Scan for the cell matching the given text and deliver its [x, y] coordinate at center. 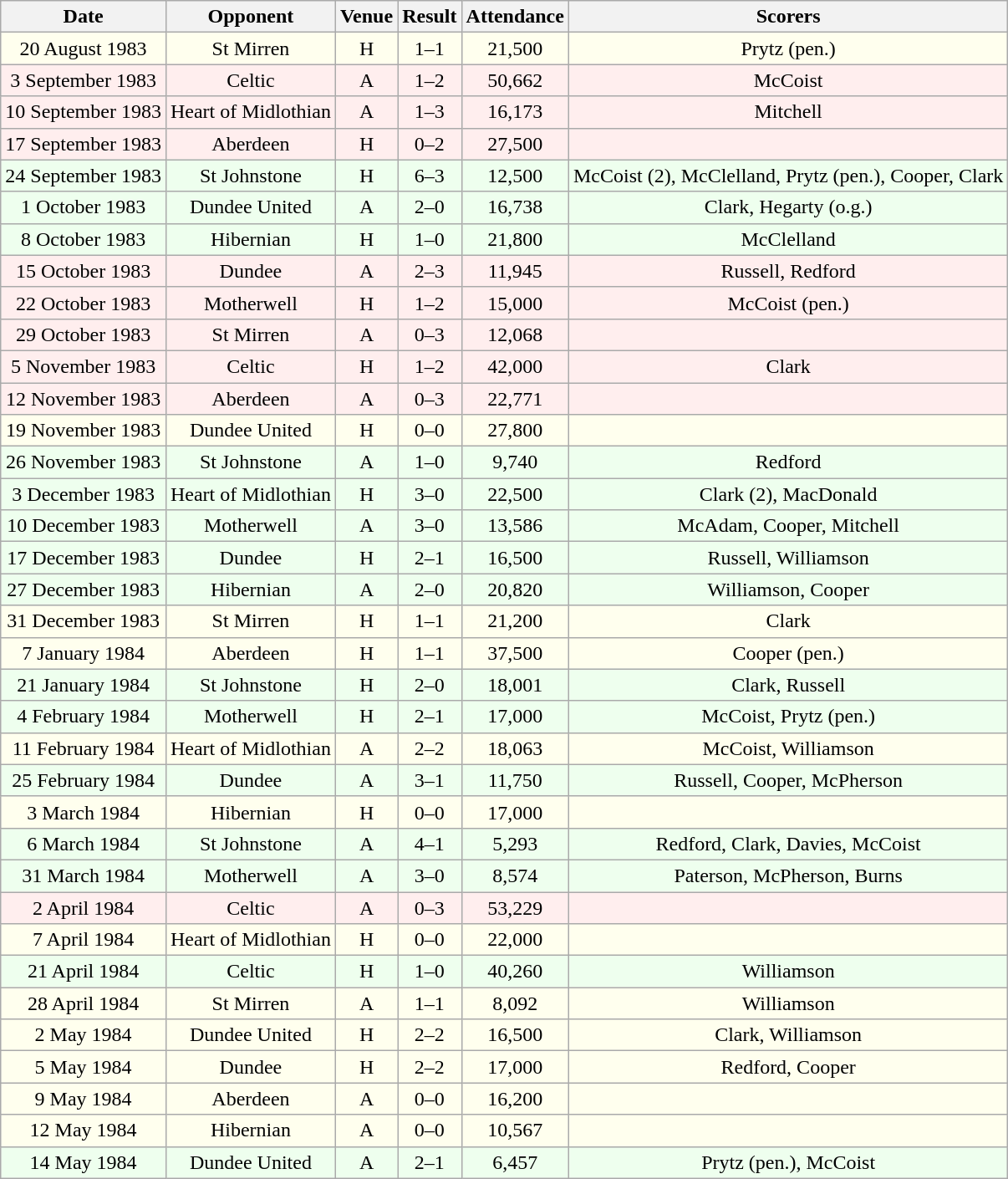
27 December 1983 [84, 589]
3 December 1983 [84, 494]
2–3 [430, 271]
Date [84, 17]
22,500 [515, 494]
3 March 1984 [84, 812]
Redford, Clark, Davies, McCoist [787, 844]
15 October 1983 [84, 271]
McCoist, Williamson [787, 748]
9 May 1984 [84, 1099]
40,260 [515, 972]
26 November 1983 [84, 462]
12,068 [515, 334]
10 September 1983 [84, 112]
8,092 [515, 1003]
10,567 [515, 1131]
15,000 [515, 303]
22,771 [515, 399]
11,750 [515, 780]
12,500 [515, 176]
Russell, Redford [787, 271]
McCoist, Prytz (pen.) [787, 717]
21,200 [515, 621]
16,173 [515, 112]
Cooper (pen.) [787, 653]
25 February 1984 [84, 780]
16,200 [515, 1099]
42,000 [515, 366]
21 April 1984 [84, 972]
29 October 1983 [84, 334]
Clark, Hegarty (o.g.) [787, 207]
16,738 [515, 207]
10 December 1983 [84, 526]
8,574 [515, 875]
Clark, Russell [787, 685]
5,293 [515, 844]
17 September 1983 [84, 144]
28 April 1984 [84, 1003]
21,800 [515, 239]
6,457 [515, 1162]
50,662 [515, 80]
4–1 [430, 844]
6–3 [430, 176]
4 February 1984 [84, 717]
22 October 1983 [84, 303]
Venue [366, 17]
20 August 1983 [84, 48]
McAdam, Cooper, Mitchell [787, 526]
27,500 [515, 144]
Clark (2), MacDonald [787, 494]
37,500 [515, 653]
Paterson, McPherson, Burns [787, 875]
6 March 1984 [84, 844]
Attendance [515, 17]
21,500 [515, 48]
Russell, Williamson [787, 558]
2 May 1984 [84, 1035]
Williamson, Cooper [787, 589]
0–2 [430, 144]
11 February 1984 [84, 748]
Prytz (pen.) [787, 48]
2 April 1984 [84, 907]
31 December 1983 [84, 621]
7 April 1984 [84, 940]
12 November 1983 [84, 399]
12 May 1984 [84, 1131]
8 October 1983 [84, 239]
27,800 [515, 431]
Redford [787, 462]
3 September 1983 [84, 80]
21 January 1984 [84, 685]
McCoist (pen.) [787, 303]
5 May 1984 [84, 1067]
20,820 [515, 589]
19 November 1983 [84, 431]
Mitchell [787, 112]
22,000 [515, 940]
Clark, Williamson [787, 1035]
3–1 [430, 780]
31 March 1984 [84, 875]
11,945 [515, 271]
Prytz (pen.), McCoist [787, 1162]
13,586 [515, 526]
7 January 1984 [84, 653]
14 May 1984 [84, 1162]
McClelland [787, 239]
1 October 1983 [84, 207]
Redford, Cooper [787, 1067]
24 September 1983 [84, 176]
9,740 [515, 462]
McCoist (2), McClelland, Prytz (pen.), Cooper, Clark [787, 176]
5 November 1983 [84, 366]
Result [430, 17]
Russell, Cooper, McPherson [787, 780]
18,063 [515, 748]
Scorers [787, 17]
53,229 [515, 907]
McCoist [787, 80]
Opponent [251, 17]
18,001 [515, 685]
17 December 1983 [84, 558]
1–3 [430, 112]
